Find where the given text appears and provide that cell's center as (x, y) coordinate. 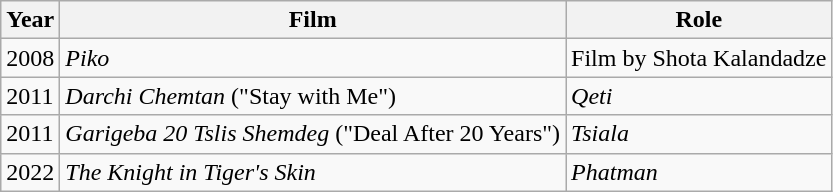
Qeti (699, 96)
2008 (30, 58)
Darchi Chemtan ("Stay with Me") (313, 96)
Phatman (699, 172)
Piko (313, 58)
Garigeba 20 Tslis Shemdeg ("Deal After 20 Years") (313, 134)
Film (313, 20)
Tsiala (699, 134)
Year (30, 20)
The Knight in Tiger's Skin (313, 172)
2022 (30, 172)
Film by Shota Kalandadze (699, 58)
Role (699, 20)
